Provide the (x, y) coordinate of the cell's center where the given text is located.  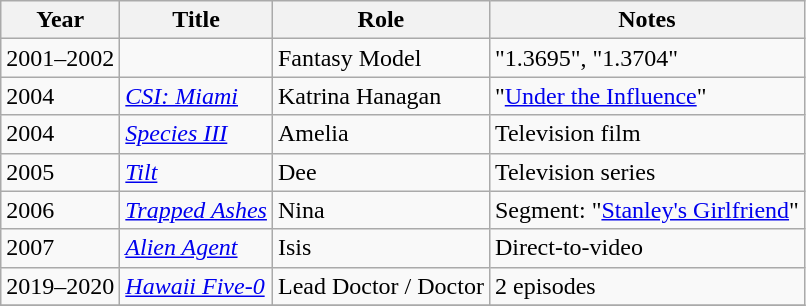
Television series (646, 172)
2007 (60, 248)
2006 (60, 210)
Direct-to-video (646, 248)
Lead Doctor / Doctor (380, 286)
Role (380, 20)
Notes (646, 20)
Television film (646, 134)
Fantasy Model (380, 58)
Nina (380, 210)
Amelia (380, 134)
"Under the Influence" (646, 96)
Katrina Hanagan (380, 96)
Year (60, 20)
Trapped Ashes (196, 210)
Segment: "Stanley's Girlfriend" (646, 210)
Species III (196, 134)
Tilt (196, 172)
"1.3695", "1.3704" (646, 58)
Alien Agent (196, 248)
Title (196, 20)
2001–2002 (60, 58)
Isis (380, 248)
Dee (380, 172)
2019–2020 (60, 286)
2 episodes (646, 286)
Hawaii Five-0 (196, 286)
CSI: Miami (196, 96)
2005 (60, 172)
